Return the (X, Y) coordinate for the center point of the cell that contains the specified text.  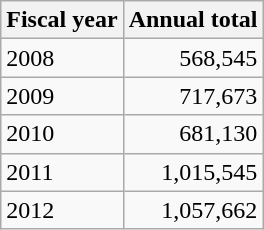
2009 (62, 96)
2011 (62, 172)
2010 (62, 134)
1,015,545 (193, 172)
568,545 (193, 58)
681,130 (193, 134)
2008 (62, 58)
1,057,662 (193, 210)
Fiscal year (62, 20)
2012 (62, 210)
717,673 (193, 96)
Annual total (193, 20)
